Detect which cell encompasses the target text, then output its (X, Y) center coordinate. 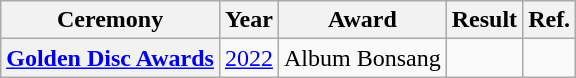
Ceremony (110, 20)
Year (248, 20)
Album Bonsang (362, 58)
Ref. (550, 20)
Award (362, 20)
2022 (248, 58)
Result (484, 20)
Golden Disc Awards (110, 58)
